Pinpoint the cell where the given text exists, returning its [X, Y] midpoint coordinate. 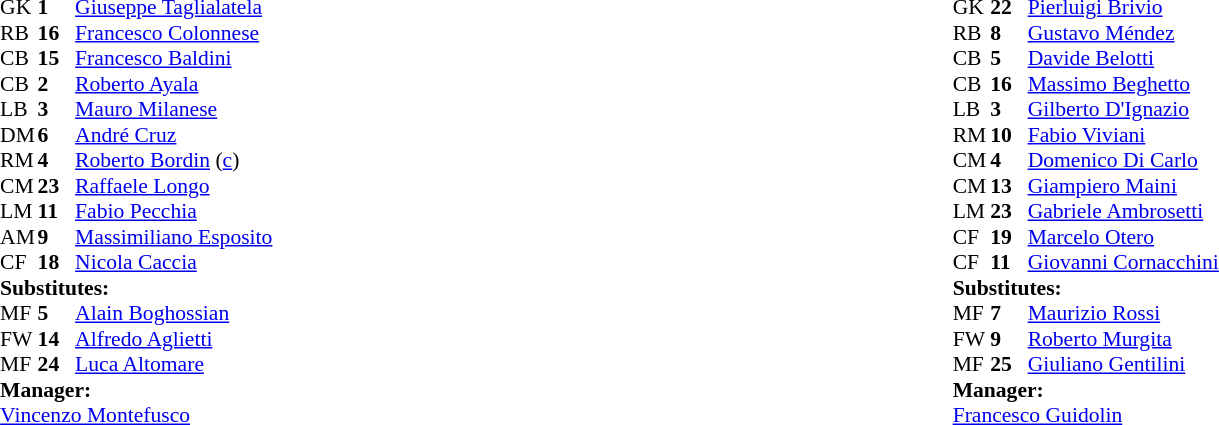
7 [1009, 313]
Luca Altomare [174, 365]
DM [19, 135]
Raffaele Longo [174, 186]
Massimo Beghetto [1124, 84]
10 [1009, 135]
Maurizio Rossi [1124, 313]
13 [1009, 186]
Alain Boghossian [174, 313]
6 [57, 135]
Mauro Milanese [174, 109]
AM [19, 237]
Giampiero Maini [1124, 186]
Francesco Baldini [174, 59]
24 [57, 365]
Marcelo Otero [1124, 237]
Alfredo Aglietti [174, 339]
Giovanni Cornacchini [1124, 263]
18 [57, 263]
Giuliano Gentilini [1124, 365]
Massimiliano Esposito [174, 237]
Francesco Colonnese [174, 33]
Davide Belotti [1124, 59]
Fabio Viviani [1124, 135]
19 [1009, 237]
André Cruz [174, 135]
2 [57, 84]
Gustavo Méndez [1124, 33]
Fabio Pecchia [174, 211]
8 [1009, 33]
Domenico Di Carlo [1124, 161]
15 [57, 59]
Roberto Murgita [1124, 339]
25 [1009, 365]
14 [57, 339]
Roberto Bordin (c) [174, 161]
Roberto Ayala [174, 84]
Gabriele Ambrosetti [1124, 211]
Gilberto D'Ignazio [1124, 109]
Nicola Caccia [174, 263]
